Pinpoint the cell where the given text exists, returning its (X, Y) midpoint coordinate. 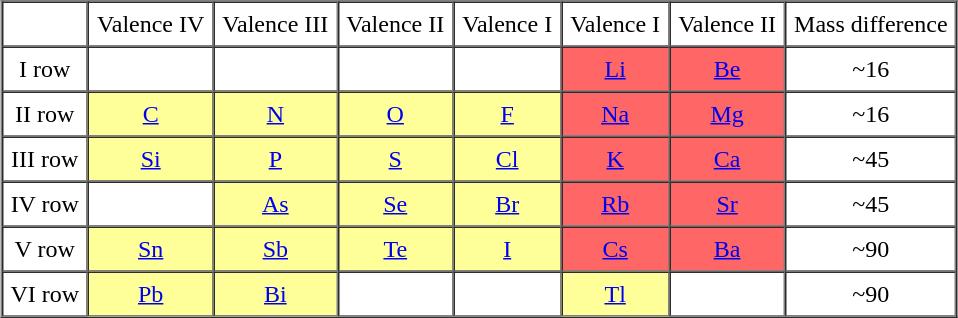
Valence IV (150, 24)
Mg (727, 114)
I row (44, 68)
IV row (44, 204)
Cl (507, 158)
Rb (615, 204)
Pb (150, 294)
S (395, 158)
F (507, 114)
III row (44, 158)
C (150, 114)
P (275, 158)
N (275, 114)
I (507, 248)
Br (507, 204)
K (615, 158)
Be (727, 68)
Si (150, 158)
II row (44, 114)
As (275, 204)
Sn (150, 248)
Ca (727, 158)
Valence III (275, 24)
O (395, 114)
Sb (275, 248)
Sr (727, 204)
Na (615, 114)
Bi (275, 294)
VI row (44, 294)
Se (395, 204)
Ba (727, 248)
V row (44, 248)
Tl (615, 294)
Li (615, 68)
Te (395, 248)
Mass difference (870, 24)
Cs (615, 248)
